Identify which cell holds the provided text, then report its [X, Y] central coordinate. 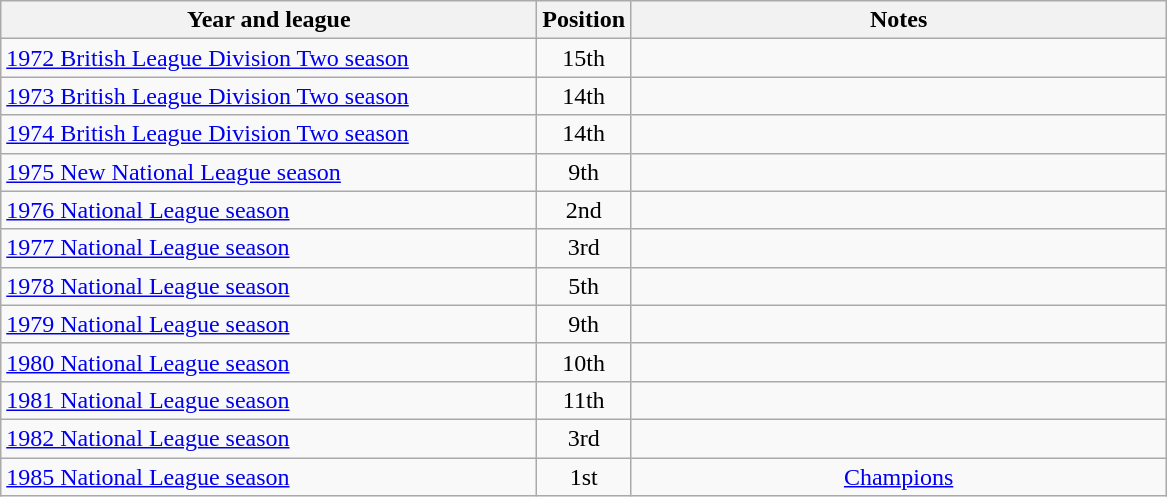
1982 National League season [269, 438]
11th [584, 400]
1975 New National League season [269, 172]
2nd [584, 210]
1976 National League season [269, 210]
1973 British League Division Two season [269, 96]
1974 British League Division Two season [269, 134]
Notes [899, 20]
Year and league [269, 20]
1981 National League season [269, 400]
1st [584, 477]
1972 British League Division Two season [269, 58]
15th [584, 58]
1980 National League season [269, 362]
5th [584, 286]
10th [584, 362]
Position [584, 20]
1985 National League season [269, 477]
1977 National League season [269, 248]
1978 National League season [269, 286]
Champions [899, 477]
1979 National League season [269, 324]
